Scan for the cell matching the given text and deliver its [x, y] coordinate at center. 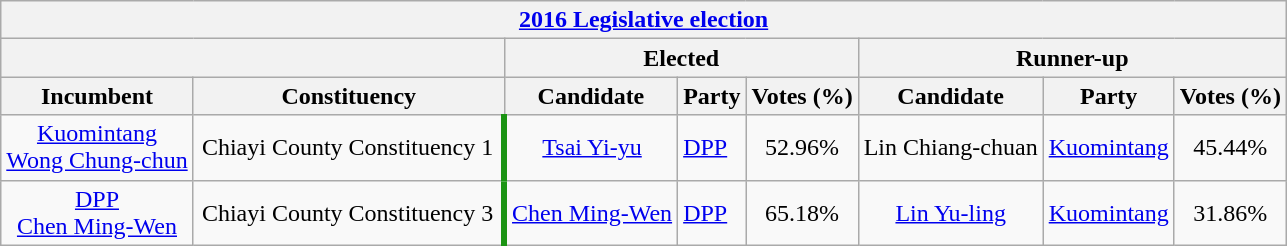
Elected [681, 58]
2016 Legislative election [644, 20]
Tsai Yi-yu [590, 148]
31.86% [1230, 212]
52.96% [802, 148]
45.44% [1230, 148]
Chiayi County Constituency 1 [348, 148]
Chiayi County Constituency 3 [348, 212]
KuomintangWong Chung-chun [97, 148]
DPPChen Ming-Wen [97, 212]
Lin Chiang-chuan [950, 148]
Lin Yu-ling [950, 212]
65.18% [802, 212]
Constituency [348, 96]
Runner-up [1072, 58]
Incumbent [97, 96]
Chen Ming-Wen [590, 212]
